Return the (x, y) coordinate for the center point of the cell that contains the specified text.  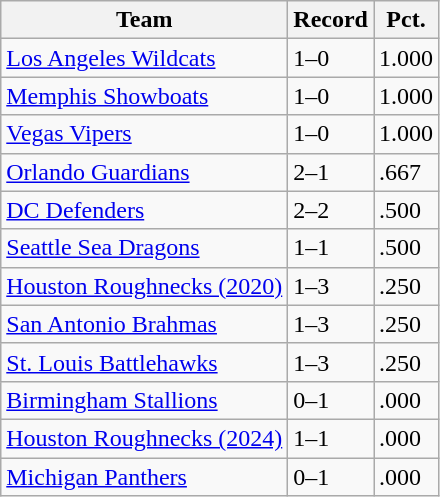
Vegas Vipers (144, 134)
Michigan Panthers (144, 477)
2–2 (331, 210)
San Antonio Brahmas (144, 324)
Team (144, 20)
Birmingham Stallions (144, 400)
Houston Roughnecks (2020) (144, 286)
Houston Roughnecks (2024) (144, 438)
St. Louis Battlehawks (144, 362)
Los Angeles Wildcats (144, 58)
2–1 (331, 172)
Orlando Guardians (144, 172)
Pct. (406, 20)
Record (331, 20)
.667 (406, 172)
Seattle Sea Dragons (144, 248)
Memphis Showboats (144, 96)
DC Defenders (144, 210)
